Find where the given text appears and provide that cell's center as [x, y] coordinate. 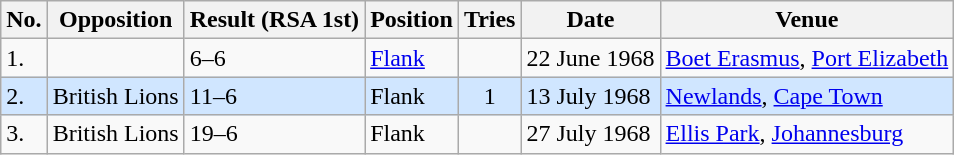
No. [24, 20]
1. [24, 58]
Result (RSA 1st) [274, 20]
19–6 [274, 134]
Opposition [116, 20]
6–6 [274, 58]
Venue [807, 20]
Ellis Park, Johannesburg [807, 134]
27 July 1968 [590, 134]
22 June 1968 [590, 58]
Newlands, Cape Town [807, 96]
13 July 1968 [590, 96]
Tries [490, 20]
Date [590, 20]
2. [24, 96]
1 [490, 96]
Position [412, 20]
11–6 [274, 96]
3. [24, 134]
Boet Erasmus, Port Elizabeth [807, 58]
